Provide the (x, y) coordinate of the cell's center where the given text is located.  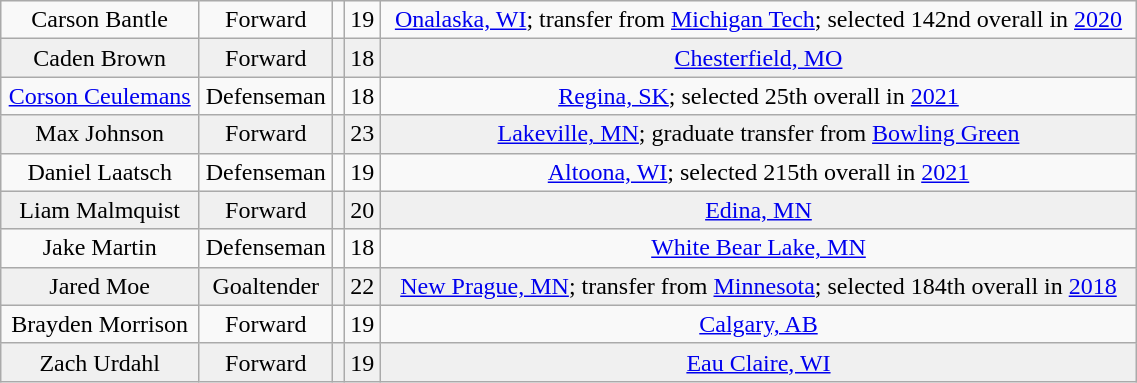
Daniel Laatsch (100, 172)
Jake Martin (100, 248)
Max Johnson (100, 134)
Goaltender (266, 286)
Altoona, WI; selected 215th overall in 2021 (758, 172)
20 (362, 210)
Liam Malmquist (100, 210)
Calgary, AB (758, 324)
Carson Bantle (100, 20)
Onalaska, WI; transfer from Michigan Tech; selected 142nd overall in 2020 (758, 20)
Caden Brown (100, 58)
Edina, MN (758, 210)
Corson Ceulemans (100, 96)
White Bear Lake, MN (758, 248)
Jared Moe (100, 286)
Chesterfield, MO (758, 58)
New Prague, MN; transfer from Minnesota; selected 184th overall in 2018 (758, 286)
Eau Claire, WI (758, 362)
Brayden Morrison (100, 324)
Regina, SK; selected 25th overall in 2021 (758, 96)
23 (362, 134)
Lakeville, MN; graduate transfer from Bowling Green (758, 134)
Zach Urdahl (100, 362)
22 (362, 286)
